From the cell containing the given text, extract its center point as [X, Y] coordinate. 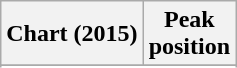
Chart (2015) [72, 34]
Peakposition [189, 34]
